Detect which cell encompasses the target text, then output its (X, Y) center coordinate. 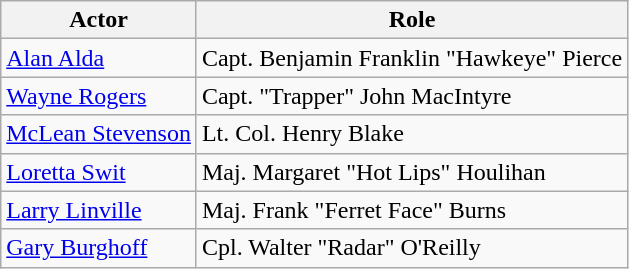
Capt. Benjamin Franklin "Hawkeye" Pierce (412, 58)
Role (412, 20)
Alan Alda (99, 58)
Wayne Rogers (99, 96)
Maj. Margaret "Hot Lips" Houlihan (412, 172)
Actor (99, 20)
Capt. "Trapper" John MacIntyre (412, 96)
Cpl. Walter "Radar" O'Reilly (412, 248)
Maj. Frank "Ferret Face" Burns (412, 210)
Lt. Col. Henry Blake (412, 134)
Loretta Swit (99, 172)
Gary Burghoff (99, 248)
McLean Stevenson (99, 134)
Larry Linville (99, 210)
